Pinpoint the cell where the given text exists, returning its (x, y) midpoint coordinate. 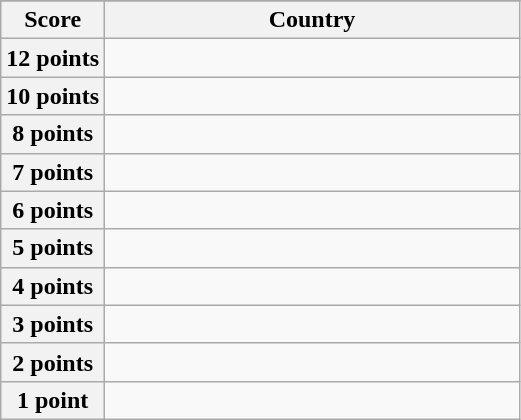
4 points (53, 286)
Score (53, 20)
7 points (53, 172)
12 points (53, 58)
2 points (53, 362)
Country (312, 20)
6 points (53, 210)
10 points (53, 96)
8 points (53, 134)
5 points (53, 248)
1 point (53, 400)
3 points (53, 324)
